Provide the (X, Y) coordinate of the cell's center where the given text is located.  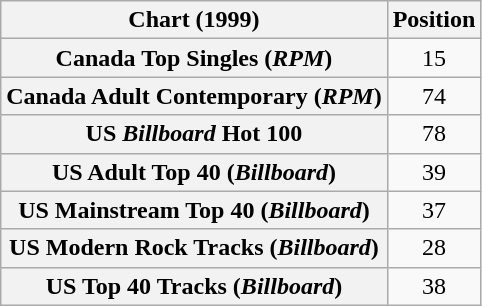
Canada Adult Contemporary (RPM) (194, 96)
15 (434, 58)
Position (434, 20)
74 (434, 96)
US Adult Top 40 (Billboard) (194, 172)
39 (434, 172)
28 (434, 248)
US Modern Rock Tracks (Billboard) (194, 248)
78 (434, 134)
37 (434, 210)
US Mainstream Top 40 (Billboard) (194, 210)
Canada Top Singles (RPM) (194, 58)
US Top 40 Tracks (Billboard) (194, 286)
38 (434, 286)
Chart (1999) (194, 20)
US Billboard Hot 100 (194, 134)
